Output the (X, Y) coordinate of the center of the cell containing the given text.  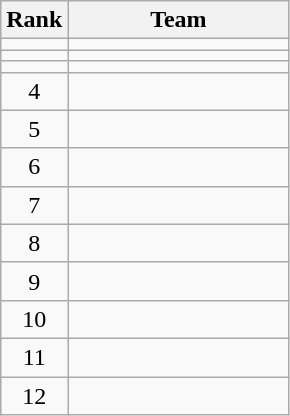
11 (34, 357)
8 (34, 243)
4 (34, 91)
6 (34, 167)
Rank (34, 20)
Team (178, 20)
7 (34, 205)
12 (34, 395)
9 (34, 281)
10 (34, 319)
5 (34, 129)
